Detect which cell encompasses the target text, then output its [x, y] center coordinate. 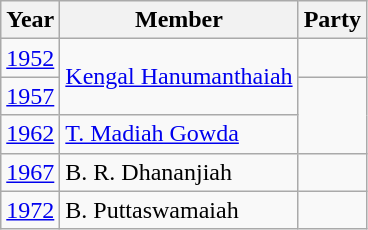
1972 [30, 210]
T. Madiah Gowda [179, 134]
1962 [30, 134]
1952 [30, 58]
B. Puttaswamaiah [179, 210]
Kengal Hanumanthaiah [179, 77]
B. R. Dhananjiah [179, 172]
Member [179, 20]
Party [332, 20]
1967 [30, 172]
Year [30, 20]
1957 [30, 96]
